From the cell containing the given text, extract its center point as [X, Y] coordinate. 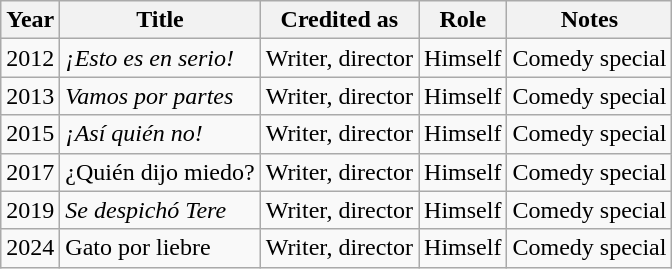
¡Esto es en serio! [160, 58]
Se despichó Tere [160, 210]
Title [160, 20]
2012 [30, 58]
¡Así quién no! [160, 134]
Gato por liebre [160, 248]
2019 [30, 210]
2024 [30, 248]
Vamos por partes [160, 96]
¿Quién dijo miedo? [160, 172]
Notes [590, 20]
2017 [30, 172]
2013 [30, 96]
Role [463, 20]
Credited as [339, 20]
Year [30, 20]
2015 [30, 134]
